Extract the [X, Y] coordinate from the center of the cell holding the provided text.  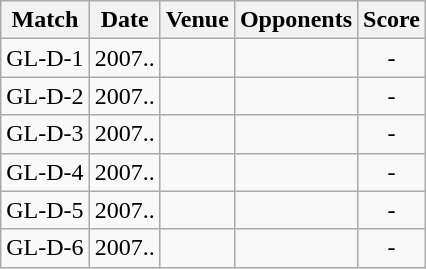
GL-D-1 [45, 58]
GL-D-2 [45, 96]
Opponents [296, 20]
GL-D-3 [45, 134]
GL-D-4 [45, 172]
GL-D-6 [45, 248]
Match [45, 20]
Date [124, 20]
GL-D-5 [45, 210]
Score [392, 20]
Venue [197, 20]
